Extract the (x, y) coordinate from the center of the cell holding the provided text.  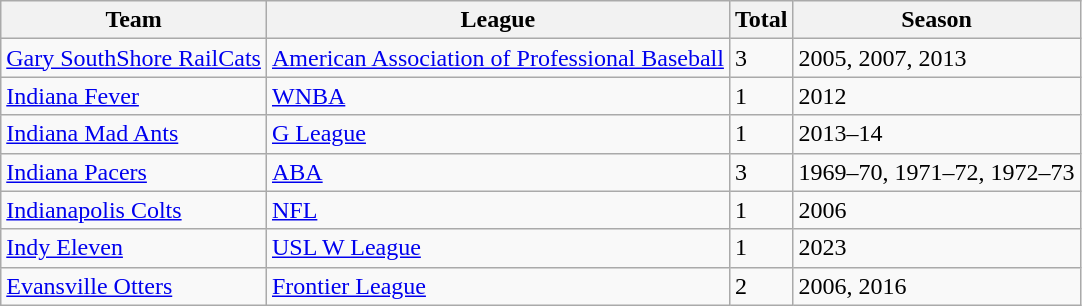
Frontier League (498, 286)
Season (936, 20)
Indy Eleven (134, 248)
2023 (936, 248)
Team (134, 20)
ABA (498, 172)
2 (761, 286)
1969–70, 1971–72, 1972–73 (936, 172)
Evansville Otters (134, 286)
Indiana Fever (134, 96)
Indiana Mad Ants (134, 134)
NFL (498, 210)
G League (498, 134)
2006 (936, 210)
2013–14 (936, 134)
Indiana Pacers (134, 172)
2005, 2007, 2013 (936, 58)
2012 (936, 96)
Indianapolis Colts (134, 210)
American Association of Professional Baseball (498, 58)
League (498, 20)
Total (761, 20)
USL W League (498, 248)
WNBA (498, 96)
Gary SouthShore RailCats (134, 58)
2006, 2016 (936, 286)
